Extract the (x, y) coordinate from the center of the cell holding the provided text.  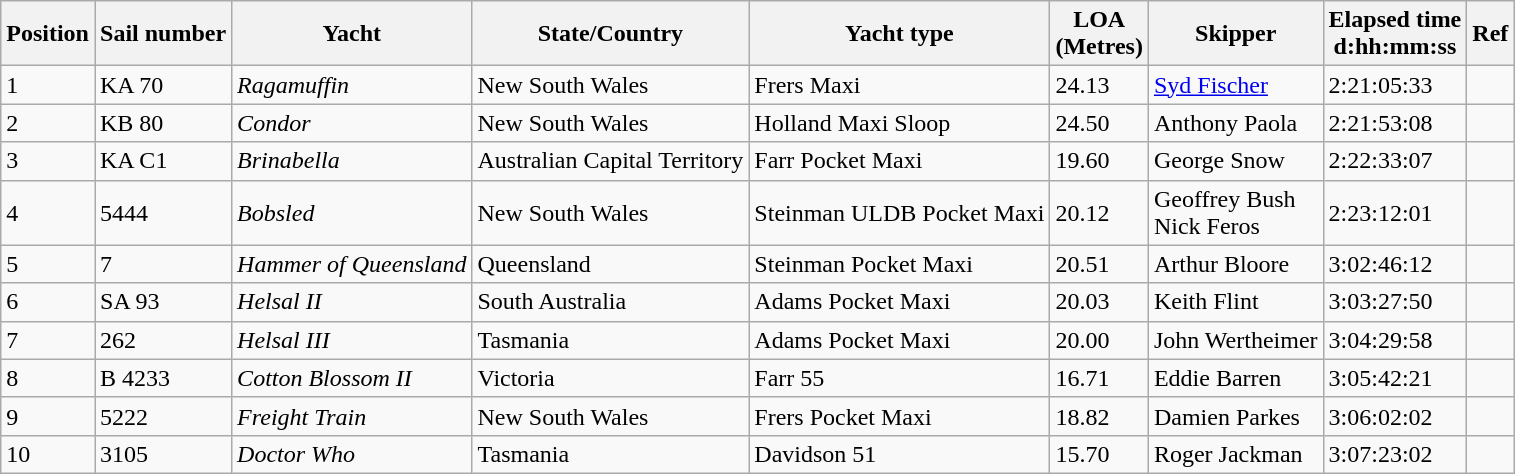
Yacht type (900, 34)
5444 (162, 212)
Ref (1490, 34)
Queensland (610, 264)
State/Country (610, 34)
262 (162, 340)
3:02:46:12 (1395, 264)
3:06:02:02 (1395, 416)
KA C1 (162, 161)
Sail number (162, 34)
Victoria (610, 378)
Cotton Blossom II (352, 378)
John Wertheimer (1236, 340)
Davidson 51 (900, 454)
3:03:27:50 (1395, 302)
5222 (162, 416)
20.12 (1100, 212)
Frers Maxi (900, 85)
24.50 (1100, 123)
8 (48, 378)
Ragamuffin (352, 85)
2:21:53:08 (1395, 123)
3 (48, 161)
Brinabella (352, 161)
1 (48, 85)
10 (48, 454)
3:04:29:58 (1395, 340)
Anthony Paola (1236, 123)
16.71 (1100, 378)
Skipper (1236, 34)
Farr 55 (900, 378)
Steinman ULDB Pocket Maxi (900, 212)
9 (48, 416)
George Snow (1236, 161)
Arthur Bloore (1236, 264)
18.82 (1100, 416)
Australian Capital Territory (610, 161)
Damien Parkes (1236, 416)
Elapsed time d:hh:mm:ss (1395, 34)
3:05:42:21 (1395, 378)
Syd Fischer (1236, 85)
Roger Jackman (1236, 454)
15.70 (1100, 454)
SA 93 (162, 302)
South Australia (610, 302)
19.60 (1100, 161)
20.00 (1100, 340)
B 4233 (162, 378)
Farr Pocket Maxi (900, 161)
KA 70 (162, 85)
20.03 (1100, 302)
Position (48, 34)
Hammer of Queensland (352, 264)
2:21:05:33 (1395, 85)
24.13 (1100, 85)
5 (48, 264)
Holland Maxi Sloop (900, 123)
Keith Flint (1236, 302)
3105 (162, 454)
20.51 (1100, 264)
6 (48, 302)
2:22:33:07 (1395, 161)
Eddie Barren (1236, 378)
Geoffrey Bush Nick Feros (1236, 212)
Frers Pocket Maxi (900, 416)
Doctor Who (352, 454)
Bobsled (352, 212)
LOA (Metres) (1100, 34)
Yacht (352, 34)
Condor (352, 123)
KB 80 (162, 123)
4 (48, 212)
Steinman Pocket Maxi (900, 264)
2:23:12:01 (1395, 212)
Freight Train (352, 416)
3:07:23:02 (1395, 454)
Helsal III (352, 340)
Helsal II (352, 302)
2 (48, 123)
